Search for the cell housing the specified text and yield its (x, y) center coordinate. 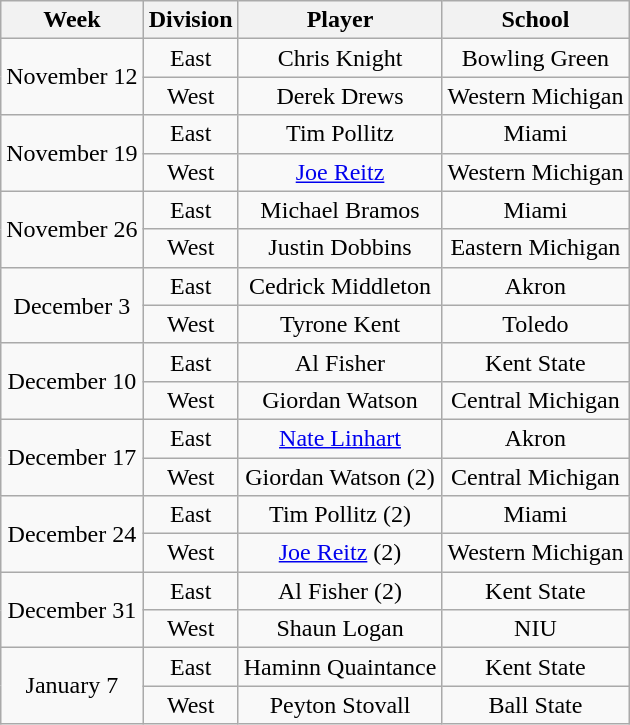
Week (72, 20)
Al Fisher (340, 362)
Shaun Logan (340, 629)
NIU (536, 629)
December 3 (72, 305)
January 7 (72, 686)
Chris Knight (340, 58)
December 31 (72, 610)
Nate Linhart (340, 438)
November 26 (72, 229)
November 19 (72, 153)
Toledo (536, 324)
Tyrone Kent (340, 324)
Peyton Stovall (340, 705)
December 24 (72, 534)
Eastern Michigan (536, 248)
Joe Reitz (340, 172)
School (536, 20)
Division (190, 20)
Ball State (536, 705)
Derek Drews (340, 96)
November 12 (72, 77)
Giordan Watson (340, 400)
Justin Dobbins (340, 248)
Joe Reitz (2) (340, 553)
Bowling Green (536, 58)
Al Fisher (2) (340, 591)
Haminn Quaintance (340, 667)
Michael Bramos (340, 210)
Tim Pollitz (340, 134)
Tim Pollitz (2) (340, 515)
December 17 (72, 457)
Player (340, 20)
Cedrick Middleton (340, 286)
Giordan Watson (2) (340, 477)
December 10 (72, 381)
